Detect which cell encompasses the target text, then output its (x, y) center coordinate. 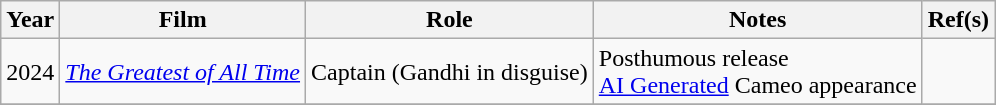
Ref(s) (958, 20)
The Greatest of All Time (183, 72)
Year (30, 20)
Role (450, 20)
Notes (758, 20)
2024 (30, 72)
Posthumous releaseAI Generated Cameo appearance (758, 72)
Captain (Gandhi in disguise) (450, 72)
Film (183, 20)
